Locate the cell with the specified text and output its (X, Y) center coordinate. 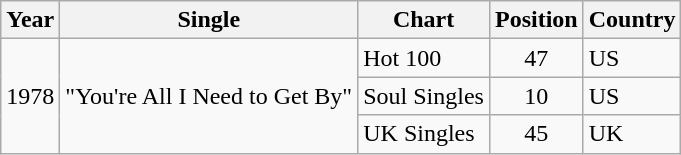
1978 (30, 96)
Country (632, 20)
Year (30, 20)
Hot 100 (424, 58)
UK (632, 134)
Soul Singles (424, 96)
47 (536, 58)
Chart (424, 20)
"You're All I Need to Get By" (209, 96)
UK Singles (424, 134)
45 (536, 134)
Position (536, 20)
10 (536, 96)
Single (209, 20)
